Detect which cell encompasses the target text, then output its (x, y) center coordinate. 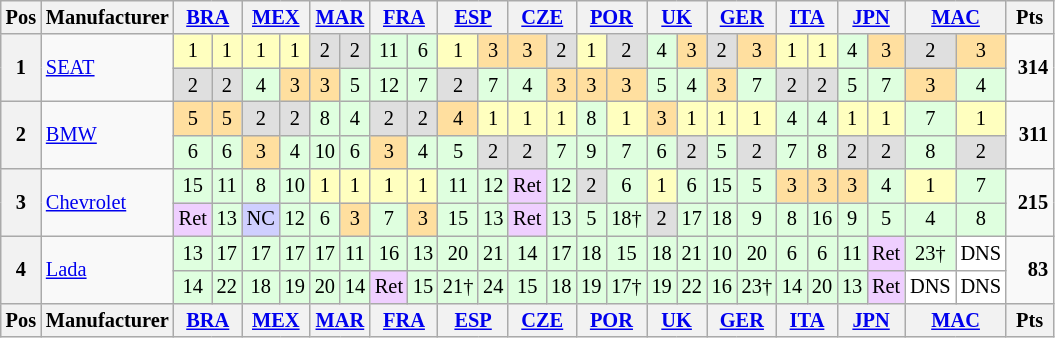
83 (1030, 270)
SEAT (108, 68)
215 (1030, 202)
Chevrolet (108, 202)
311 (1030, 134)
NC (261, 219)
21† (458, 287)
24 (493, 287)
314 (1030, 68)
Lada (108, 270)
18† (626, 219)
BMW (108, 134)
17† (626, 287)
